Return the (x, y) coordinate for the center point of the cell that contains the specified text.  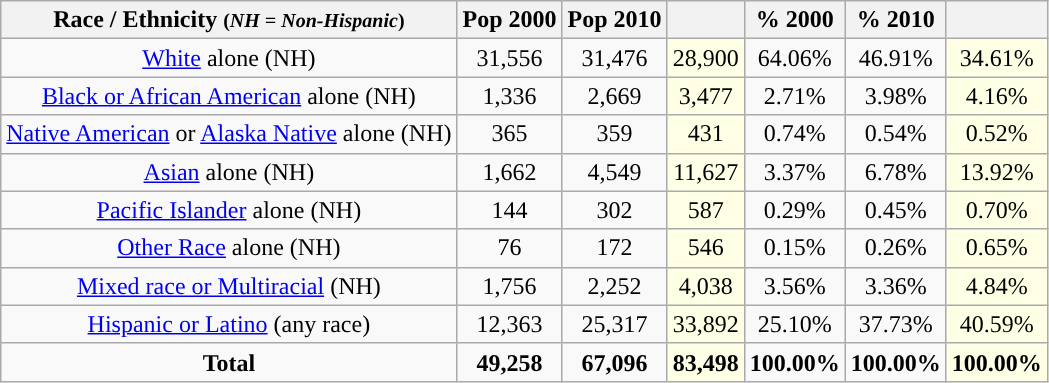
0.15% (794, 248)
0.26% (896, 248)
2,252 (614, 286)
0.52% (996, 134)
4,038 (706, 286)
3.37% (794, 172)
Native American or Alaska Native alone (NH) (229, 134)
172 (614, 248)
0.54% (896, 134)
13.92% (996, 172)
Black or African American alone (NH) (229, 96)
0.45% (896, 210)
31,476 (614, 58)
3,477 (706, 96)
49,258 (510, 362)
33,892 (706, 324)
76 (510, 248)
Mixed race or Multiracial (NH) (229, 286)
28,900 (706, 58)
25,317 (614, 324)
2.71% (794, 96)
46.91% (896, 58)
0.65% (996, 248)
Hispanic or Latino (any race) (229, 324)
25.10% (794, 324)
0.29% (794, 210)
4,549 (614, 172)
2,669 (614, 96)
Race / Ethnicity (NH = Non-Hispanic) (229, 20)
0.70% (996, 210)
6.78% (896, 172)
587 (706, 210)
11,627 (706, 172)
3.36% (896, 286)
4.84% (996, 286)
4.16% (996, 96)
34.61% (996, 58)
359 (614, 134)
64.06% (794, 58)
Pacific Islander alone (NH) (229, 210)
3.98% (896, 96)
Pop 2000 (510, 20)
3.56% (794, 286)
1,756 (510, 286)
431 (706, 134)
365 (510, 134)
83,498 (706, 362)
31,556 (510, 58)
40.59% (996, 324)
37.73% (896, 324)
1,662 (510, 172)
144 (510, 210)
Pop 2010 (614, 20)
% 2010 (896, 20)
% 2000 (794, 20)
0.74% (794, 134)
Total (229, 362)
Other Race alone (NH) (229, 248)
67,096 (614, 362)
302 (614, 210)
White alone (NH) (229, 58)
1,336 (510, 96)
12,363 (510, 324)
546 (706, 248)
Asian alone (NH) (229, 172)
